For the text-containing cell, return its midpoint in [x, y] coordinate format. 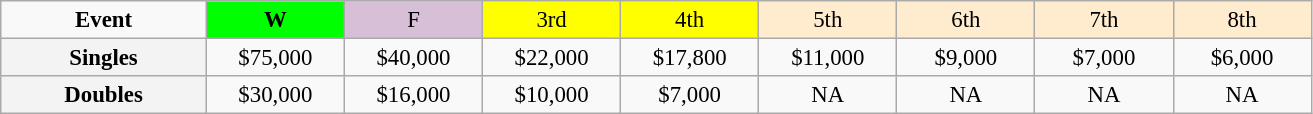
7th [1104, 20]
F [413, 20]
$11,000 [828, 58]
$75,000 [275, 58]
4th [690, 20]
Singles [104, 58]
Doubles [104, 95]
$6,000 [1242, 58]
3rd [552, 20]
Event [104, 20]
$9,000 [966, 58]
$10,000 [552, 95]
$22,000 [552, 58]
6th [966, 20]
5th [828, 20]
W [275, 20]
$17,800 [690, 58]
$16,000 [413, 95]
$40,000 [413, 58]
8th [1242, 20]
$30,000 [275, 95]
